Return [X, Y] of the center of cell containing provided text 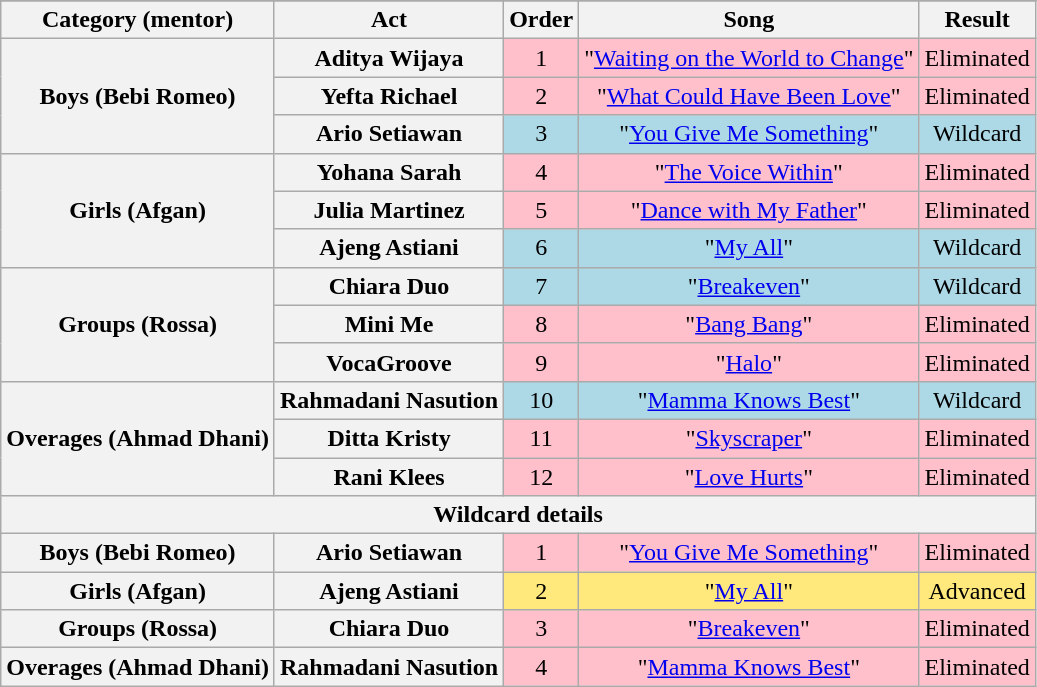
Ditta Kristy [388, 438]
5 [542, 210]
Result [977, 20]
"The Voice Within" [749, 172]
Wildcard details [518, 515]
"Love Hurts" [749, 477]
12 [542, 477]
"Waiting on the World to Change" [749, 58]
10 [542, 400]
Rani Klees [388, 477]
11 [542, 438]
Song [749, 20]
8 [542, 324]
"Bang Bang" [749, 324]
Yohana Sarah [388, 172]
Order [542, 20]
Advanced [977, 591]
Act [388, 20]
"Halo" [749, 362]
"Dance with My Father" [749, 210]
Aditya Wijaya [388, 58]
7 [542, 286]
6 [542, 248]
9 [542, 362]
Category (mentor) [138, 20]
"What Could Have Been Love" [749, 96]
Mini Me [388, 324]
Yefta Richael [388, 96]
"Skyscraper" [749, 438]
Julia Martinez [388, 210]
VocaGroove [388, 362]
